From the cell containing the given text, extract its center point as (X, Y) coordinate. 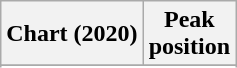
Peakposition (189, 34)
Chart (2020) (72, 34)
